Search for the cell housing the specified text and yield its (X, Y) center coordinate. 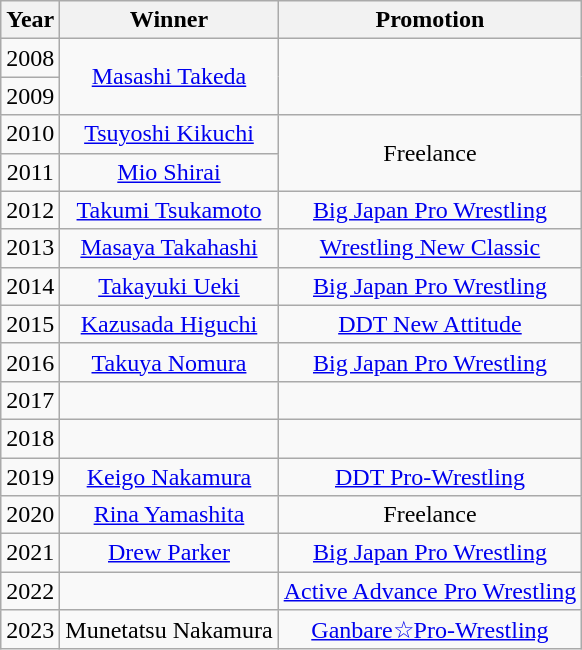
Takumi Tsukamoto (169, 210)
Rina Yamashita (169, 515)
Keigo Nakamura (169, 477)
2010 (30, 134)
Drew Parker (169, 553)
Tsuyoshi Kikuchi (169, 134)
2021 (30, 553)
2023 (30, 630)
2022 (30, 591)
Masashi Takeda (169, 77)
2020 (30, 515)
Ganbare☆Pro-Wrestling (430, 630)
Mio Shirai (169, 172)
2008 (30, 58)
Masaya Takahashi (169, 248)
2019 (30, 477)
Takuya Nomura (169, 362)
2013 (30, 248)
Year (30, 20)
2016 (30, 362)
Promotion (430, 20)
DDT Pro-Wrestling (430, 477)
DDT New Attitude (430, 324)
Wrestling New Classic (430, 248)
Winner (169, 20)
2015 (30, 324)
Active Advance Pro Wrestling (430, 591)
Kazusada Higuchi (169, 324)
2017 (30, 400)
2014 (30, 286)
Takayuki Ueki (169, 286)
2011 (30, 172)
2018 (30, 438)
Munetatsu Nakamura (169, 630)
2012 (30, 210)
2009 (30, 96)
